Capture the cell that displays the provided text and extract its [X, Y] central coordinate. 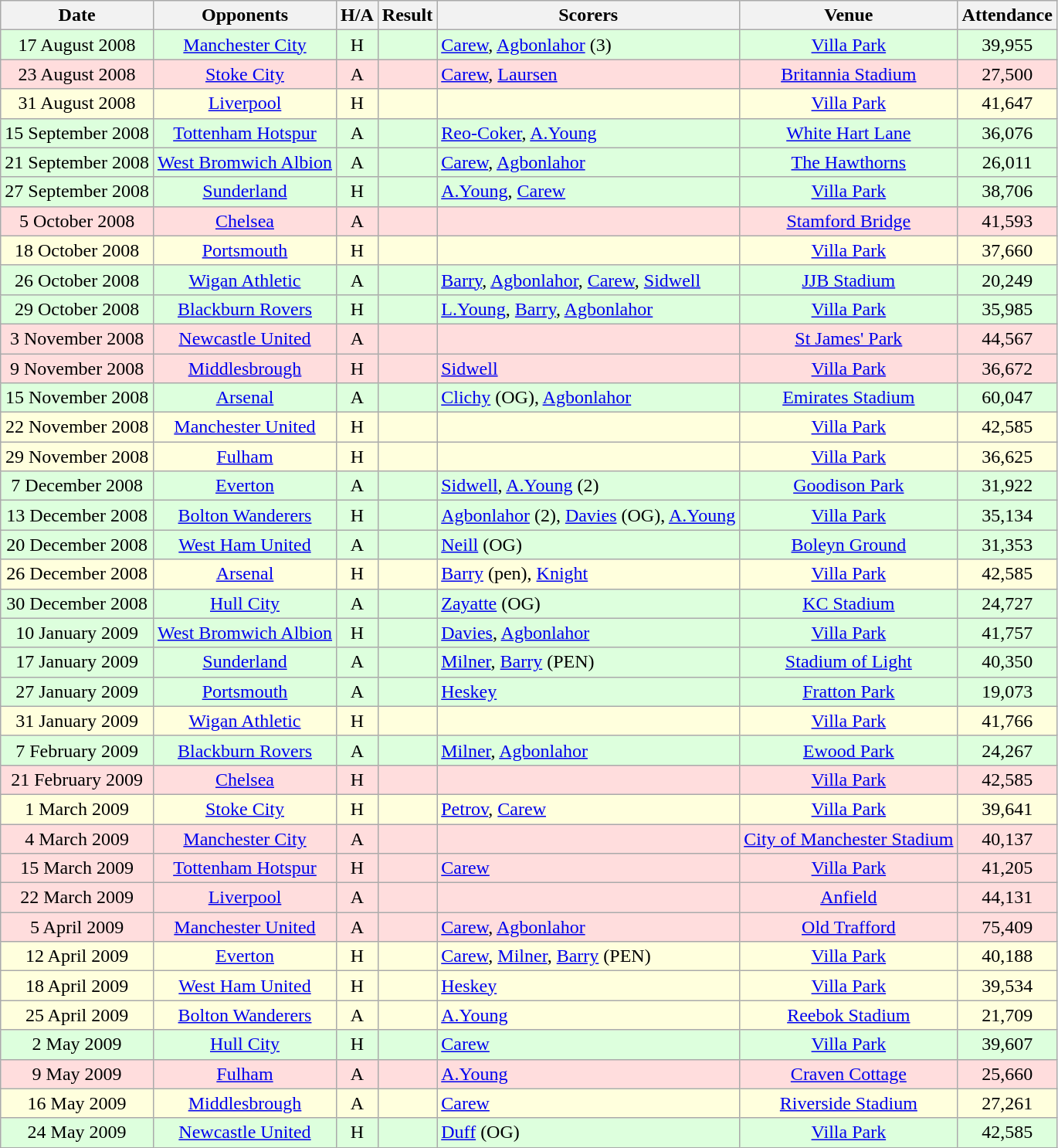
20,249 [1007, 280]
35,134 [1007, 515]
24,727 [1007, 603]
44,131 [1007, 898]
37,660 [1007, 250]
26 December 2008 [77, 574]
Scorers [588, 15]
38,706 [1007, 192]
60,047 [1007, 398]
Goodison Park [849, 486]
The Hawthorns [849, 162]
Attendance [1007, 15]
24,267 [1007, 750]
Britannia Stadium [849, 74]
19,073 [1007, 691]
41,647 [1007, 104]
24 May 2009 [77, 1133]
15 September 2008 [77, 133]
Stamford Bridge [849, 221]
40,188 [1007, 956]
L.Young, Barry, Agbonlahor [588, 309]
22 November 2008 [77, 427]
Reebok Stadium [849, 1015]
Sidwell, A.Young (2) [588, 486]
Carew, Milner, Barry (PEN) [588, 956]
5 October 2008 [77, 221]
20 December 2008 [77, 545]
40,350 [1007, 662]
Result [407, 15]
18 April 2009 [77, 986]
Carew, Laursen [588, 74]
Zayatte (OG) [588, 603]
25 April 2009 [77, 1015]
36,076 [1007, 133]
Barry (pen), Knight [588, 574]
18 October 2008 [77, 250]
31,922 [1007, 486]
17 January 2009 [77, 662]
23 August 2008 [77, 74]
41,757 [1007, 633]
36,672 [1007, 369]
29 November 2008 [77, 457]
29 October 2008 [77, 309]
Milner, Agbonlahor [588, 750]
75,409 [1007, 927]
41,593 [1007, 221]
2 May 2009 [77, 1044]
Craven Cottage [849, 1074]
21 September 2008 [77, 162]
5 April 2009 [77, 927]
31 January 2009 [77, 721]
17 August 2008 [77, 45]
Riverside Stadium [849, 1103]
JJB Stadium [849, 280]
Duff (OG) [588, 1133]
KC Stadium [849, 603]
3 November 2008 [77, 338]
H/A [358, 15]
39,641 [1007, 809]
10 January 2009 [77, 633]
27,261 [1007, 1103]
40,137 [1007, 838]
21,709 [1007, 1015]
1 March 2009 [77, 809]
39,534 [1007, 986]
Emirates Stadium [849, 398]
21 February 2009 [77, 779]
7 February 2009 [77, 750]
27,500 [1007, 74]
Reo-Coker, A.Young [588, 133]
39,955 [1007, 45]
City of Manchester Stadium [849, 838]
Fratton Park [849, 691]
35,985 [1007, 309]
9 November 2008 [77, 369]
Clichy (OG), Agbonlahor [588, 398]
St James' Park [849, 338]
Old Trafford [849, 927]
25,660 [1007, 1074]
27 January 2009 [77, 691]
Petrov, Carew [588, 809]
Sidwell [588, 369]
Opponents [244, 15]
12 April 2009 [77, 956]
30 December 2008 [77, 603]
15 March 2009 [77, 868]
Ewood Park [849, 750]
Davies, Agbonlahor [588, 633]
7 December 2008 [77, 486]
Stadium of Light [849, 662]
Venue [849, 15]
31,353 [1007, 545]
White Hart Lane [849, 133]
13 December 2008 [77, 515]
Milner, Barry (PEN) [588, 662]
Date [77, 15]
36,625 [1007, 457]
Agbonlahor (2), Davies (OG), A.Young [588, 515]
22 March 2009 [77, 898]
Barry, Agbonlahor, Carew, Sidwell [588, 280]
9 May 2009 [77, 1074]
44,567 [1007, 338]
16 May 2009 [77, 1103]
Neill (OG) [588, 545]
15 November 2008 [77, 398]
26,011 [1007, 162]
Anfield [849, 898]
39,607 [1007, 1044]
31 August 2008 [77, 104]
41,766 [1007, 721]
A.Young, Carew [588, 192]
27 September 2008 [77, 192]
Carew, Agbonlahor (3) [588, 45]
41,205 [1007, 868]
26 October 2008 [77, 280]
4 March 2009 [77, 838]
Boleyn Ground [849, 545]
